Capture the cell that displays the provided text and extract its (X, Y) central coordinate. 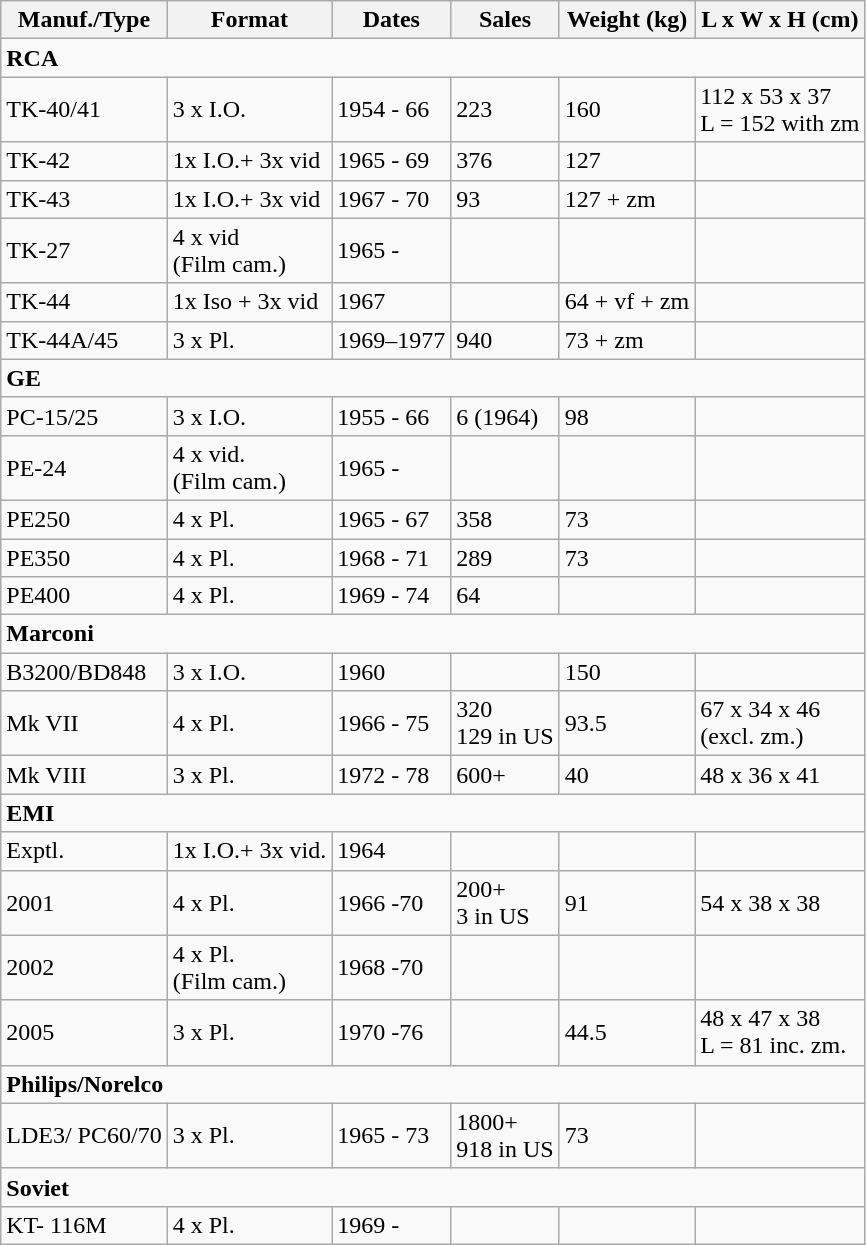
127 + zm (626, 199)
67 x 34 x 46(excl. zm.) (780, 724)
Sales (505, 20)
LDE3/ PC60/70 (84, 1136)
Soviet (433, 1187)
TK-40/41 (84, 110)
Weight (kg) (626, 20)
40 (626, 775)
93 (505, 199)
160 (626, 110)
6 (1964) (505, 416)
1965 - 69 (392, 161)
1965 - 73 (392, 1136)
PE250 (84, 519)
93.5 (626, 724)
98 (626, 416)
1800+918 in US (505, 1136)
Dates (392, 20)
4 x vid(Film cam.) (250, 250)
112 x 53 x 37L = 152 with zm (780, 110)
48 x 36 x 41 (780, 775)
GE (433, 378)
64 + vf + zm (626, 302)
PC-15/25 (84, 416)
48 x 47 x 38L = 81 inc. zm. (780, 1032)
150 (626, 672)
TK-43 (84, 199)
1955 - 66 (392, 416)
1954 - 66 (392, 110)
1x Iso + 3x vid (250, 302)
TK-44 (84, 302)
73 + zm (626, 340)
PE350 (84, 557)
289 (505, 557)
1966 -70 (392, 902)
4 x Pl.(Film cam.) (250, 968)
Manuf./Type (84, 20)
1969 - (392, 1225)
Exptl. (84, 851)
600+ (505, 775)
64 (505, 596)
1966 - 75 (392, 724)
940 (505, 340)
320129 in US (505, 724)
1965 - 67 (392, 519)
1964 (392, 851)
1969 - 74 (392, 596)
1972 - 78 (392, 775)
1968 -70 (392, 968)
2001 (84, 902)
54 x 38 x 38 (780, 902)
127 (626, 161)
Mk VIII (84, 775)
Mk VII (84, 724)
EMI (433, 813)
1960 (392, 672)
376 (505, 161)
2002 (84, 968)
TK-44A/45 (84, 340)
TK-27 (84, 250)
PE400 (84, 596)
PE-24 (84, 468)
Marconi (433, 634)
1967 (392, 302)
Format (250, 20)
1969–1977 (392, 340)
2005 (84, 1032)
Philips/Norelco (433, 1084)
1968 - 71 (392, 557)
1967 - 70 (392, 199)
223 (505, 110)
1x I.O.+ 3x vid. (250, 851)
RCA (433, 58)
B3200/BD848 (84, 672)
L x W x H (cm) (780, 20)
44.5 (626, 1032)
KT- 116M (84, 1225)
TK-42 (84, 161)
358 (505, 519)
4 x vid.(Film cam.) (250, 468)
91 (626, 902)
1970 -76 (392, 1032)
200+3 in US (505, 902)
